Determine the [X, Y] coordinate at the center of the cell enclosing the given text.  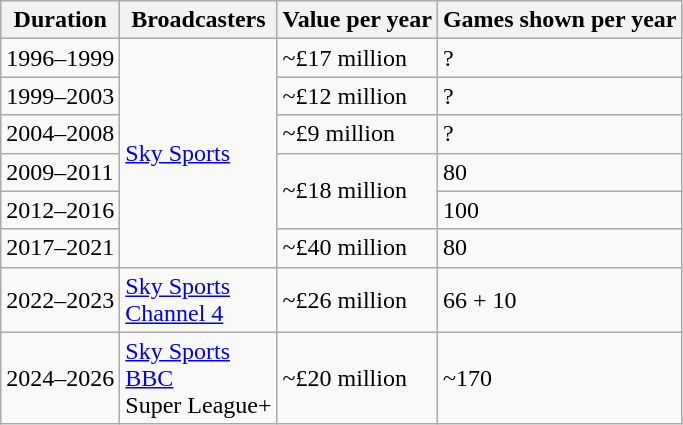
Sky SportsBBCSuper League+ [198, 378]
~£9 million [357, 134]
~£18 million [357, 191]
66 + 10 [560, 300]
~£40 million [357, 248]
~£12 million [357, 96]
Duration [60, 20]
~£20 million [357, 378]
2024–2026 [60, 378]
~170 [560, 378]
2004–2008 [60, 134]
Sky SportsChannel 4 [198, 300]
Games shown per year [560, 20]
Broadcasters [198, 20]
2012–2016 [60, 210]
2022–2023 [60, 300]
Value per year [357, 20]
1996–1999 [60, 58]
100 [560, 210]
~£17 million [357, 58]
Sky Sports [198, 153]
2017–2021 [60, 248]
~£26 million [357, 300]
2009–2011 [60, 172]
1999–2003 [60, 96]
